Find where the given text appears and provide that cell's center as [X, Y] coordinate. 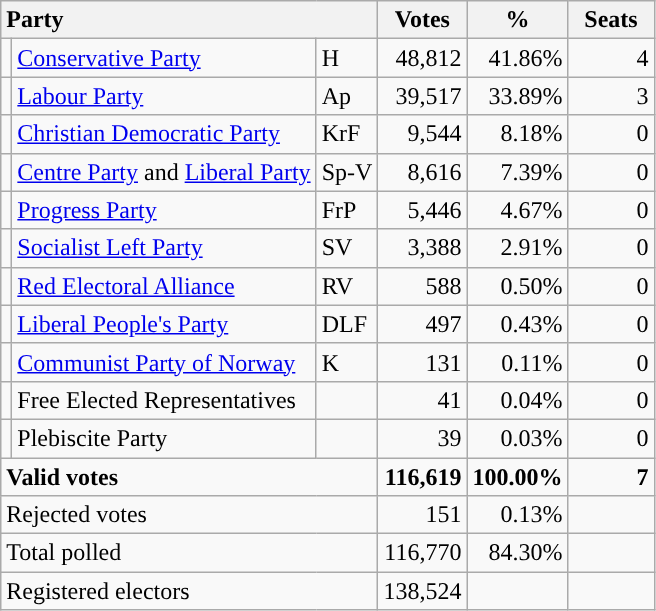
Votes [422, 20]
Rejected votes [190, 515]
Centre Party and Liberal Party [164, 172]
Red Electoral Alliance [164, 286]
% [518, 20]
0.43% [518, 324]
K [347, 362]
33.89% [518, 96]
151 [422, 515]
Communist Party of Norway [164, 362]
4 [611, 58]
Free Elected Representatives [164, 400]
131 [422, 362]
FrP [347, 210]
116,619 [422, 477]
Plebiscite Party [164, 438]
0.13% [518, 515]
41 [422, 400]
Conservative Party [164, 58]
Seats [611, 20]
138,524 [422, 591]
Ap [347, 96]
Sp-V [347, 172]
Party [190, 20]
39,517 [422, 96]
116,770 [422, 553]
7 [611, 477]
KrF [347, 134]
Total polled [190, 553]
Registered electors [190, 591]
Liberal People's Party [164, 324]
0.04% [518, 400]
DLF [347, 324]
39 [422, 438]
2.91% [518, 248]
Christian Democratic Party [164, 134]
5,446 [422, 210]
8.18% [518, 134]
3 [611, 96]
SV [347, 248]
Valid votes [190, 477]
588 [422, 286]
Socialist Left Party [164, 248]
41.86% [518, 58]
4.67% [518, 210]
7.39% [518, 172]
H [347, 58]
Progress Party [164, 210]
8,616 [422, 172]
0.11% [518, 362]
0.03% [518, 438]
100.00% [518, 477]
Labour Party [164, 96]
9,544 [422, 134]
3,388 [422, 248]
48,812 [422, 58]
RV [347, 286]
497 [422, 324]
0.50% [518, 286]
84.30% [518, 553]
